Identify which cell holds the provided text, then report its [X, Y] central coordinate. 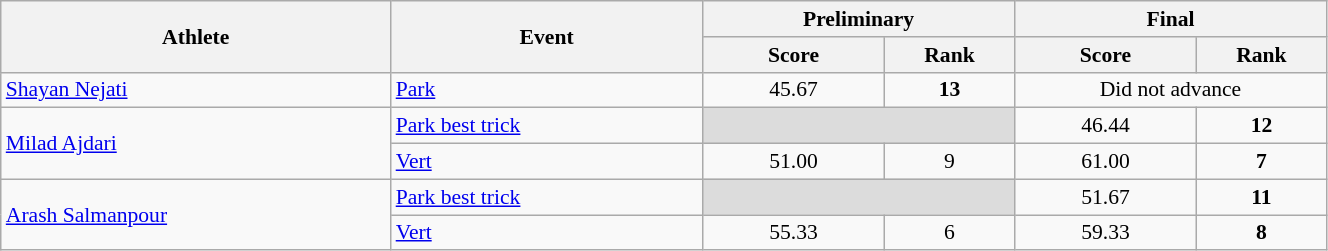
Arash Salmanpour [196, 214]
46.44 [1105, 126]
55.33 [794, 233]
9 [950, 162]
Event [547, 36]
13 [950, 90]
51.00 [794, 162]
59.33 [1105, 233]
Milad Ajdari [196, 144]
Preliminary [859, 19]
Final [1170, 19]
7 [1261, 162]
51.67 [1105, 197]
Athlete [196, 36]
Shayan Nejati [196, 90]
6 [950, 233]
45.67 [794, 90]
61.00 [1105, 162]
Park [547, 90]
8 [1261, 233]
11 [1261, 197]
12 [1261, 126]
Did not advance [1170, 90]
